Identify which cell holds the provided text, then report its [X, Y] central coordinate. 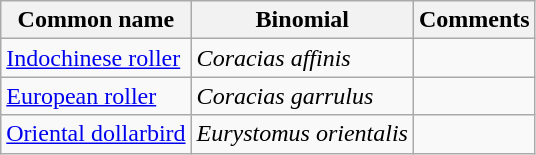
Oriental dollarbird [96, 134]
European roller [96, 96]
Coracias garrulus [302, 96]
Indochinese roller [96, 58]
Coracias affinis [302, 58]
Common name [96, 20]
Comments [474, 20]
Eurystomus orientalis [302, 134]
Binomial [302, 20]
